For the text-containing cell, return its midpoint in (X, Y) coordinate format. 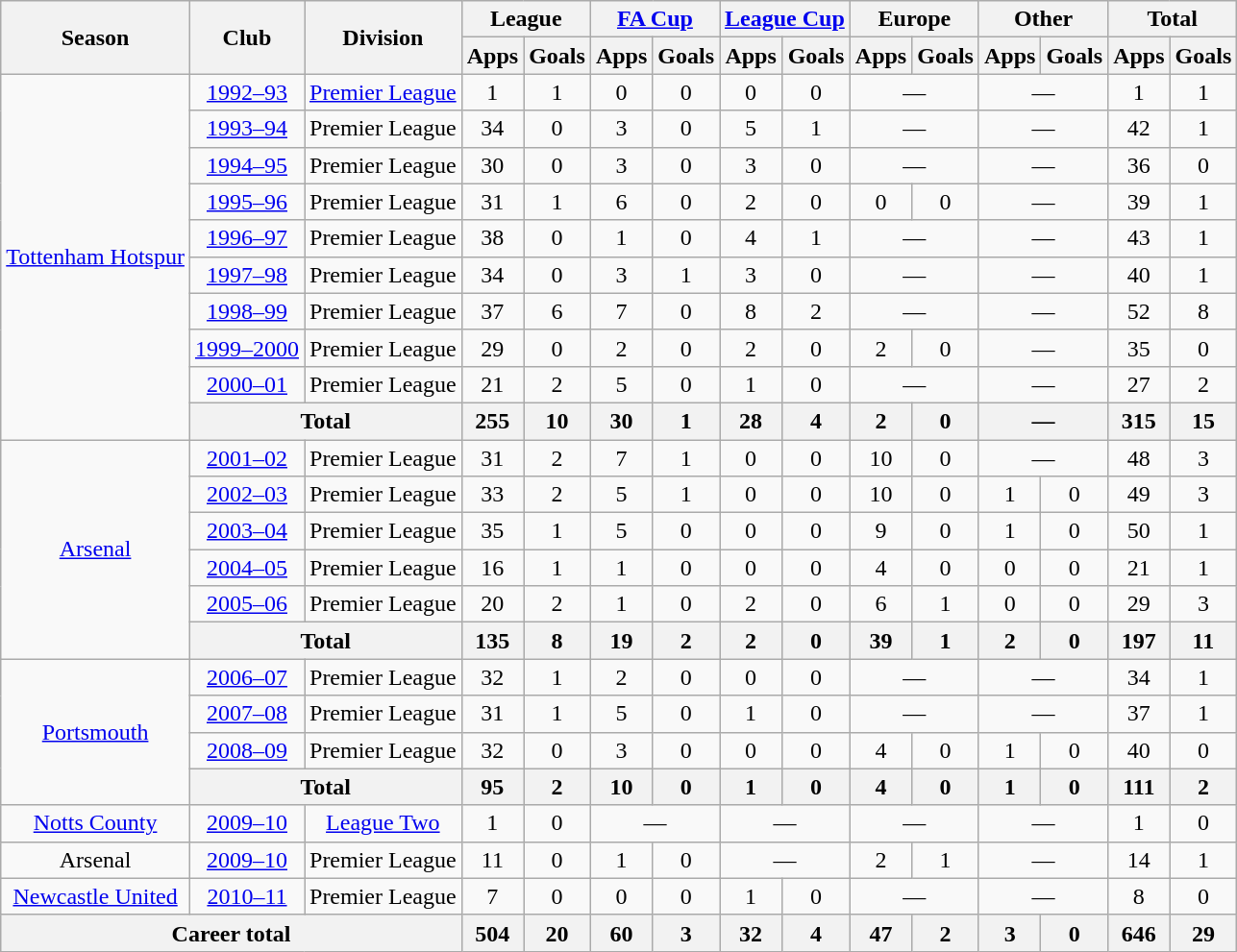
2007–08 (246, 714)
2005–06 (246, 604)
2001–02 (246, 458)
14 (1139, 860)
16 (492, 568)
48 (1139, 458)
38 (492, 238)
135 (492, 641)
19 (621, 641)
League Cup (785, 19)
52 (1139, 311)
2002–03 (246, 495)
36 (1139, 165)
33 (492, 495)
28 (752, 421)
1999–2000 (246, 348)
2003–04 (246, 531)
60 (621, 933)
1994–95 (246, 165)
504 (492, 933)
1997–98 (246, 275)
95 (492, 787)
2008–09 (246, 750)
League Two (383, 823)
111 (1139, 787)
2000–01 (246, 384)
Portsmouth (96, 732)
1998–99 (246, 311)
255 (492, 421)
Newcastle United (96, 896)
50 (1139, 531)
15 (1203, 421)
Career total (231, 933)
Division (383, 37)
1995–96 (246, 202)
Club (246, 37)
Other (1043, 19)
League (526, 19)
1993–94 (246, 129)
2004–05 (246, 568)
47 (880, 933)
646 (1139, 933)
FA Cup (655, 19)
315 (1139, 421)
43 (1139, 238)
2010–11 (246, 896)
2006–07 (246, 677)
Season (96, 37)
9 (880, 531)
Notts County (96, 823)
49 (1139, 495)
1996–97 (246, 238)
Tottenham Hotspur (96, 257)
27 (1139, 384)
1992–93 (246, 92)
197 (1139, 641)
42 (1139, 129)
Europe (914, 19)
